Return the (x, y) coordinate for the center point of the cell that contains the specified text.  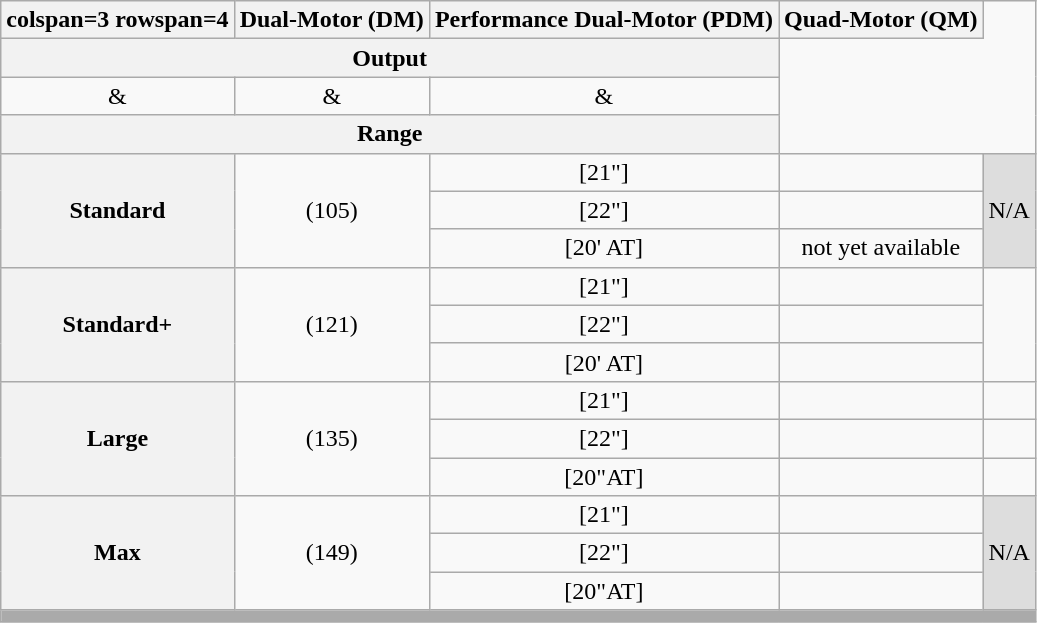
(135) (332, 438)
Large (118, 438)
colspan=3 rowspan=4 (118, 20)
(105) (332, 210)
Range (390, 134)
not yet available (880, 248)
Dual-Motor (DM) (332, 20)
Standard (118, 210)
Standard+ (118, 324)
Max (118, 553)
Quad-Motor (QM) (880, 20)
Output (390, 58)
(149) (332, 553)
Performance Dual-Motor (PDM) (604, 20)
(121) (332, 324)
